Capture the cell that displays the provided text and extract its (X, Y) central coordinate. 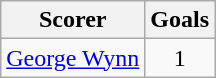
1 (180, 58)
George Wynn (73, 58)
Scorer (73, 20)
Goals (180, 20)
